Extract the (x, y) coordinate from the center of the cell holding the provided text.  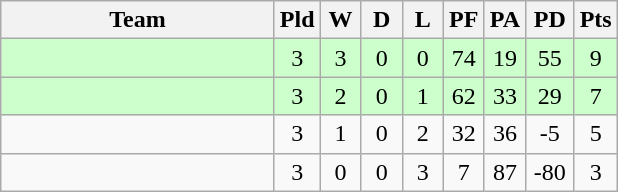
Team (138, 20)
5 (596, 134)
62 (464, 96)
32 (464, 134)
29 (550, 96)
74 (464, 58)
W (340, 20)
87 (504, 172)
33 (504, 96)
55 (550, 58)
9 (596, 58)
PA (504, 20)
L (422, 20)
Pts (596, 20)
PD (550, 20)
D (382, 20)
19 (504, 58)
PF (464, 20)
36 (504, 134)
-5 (550, 134)
-80 (550, 172)
Pld (297, 20)
